Locate the cell with the specified text and output its [x, y] center coordinate. 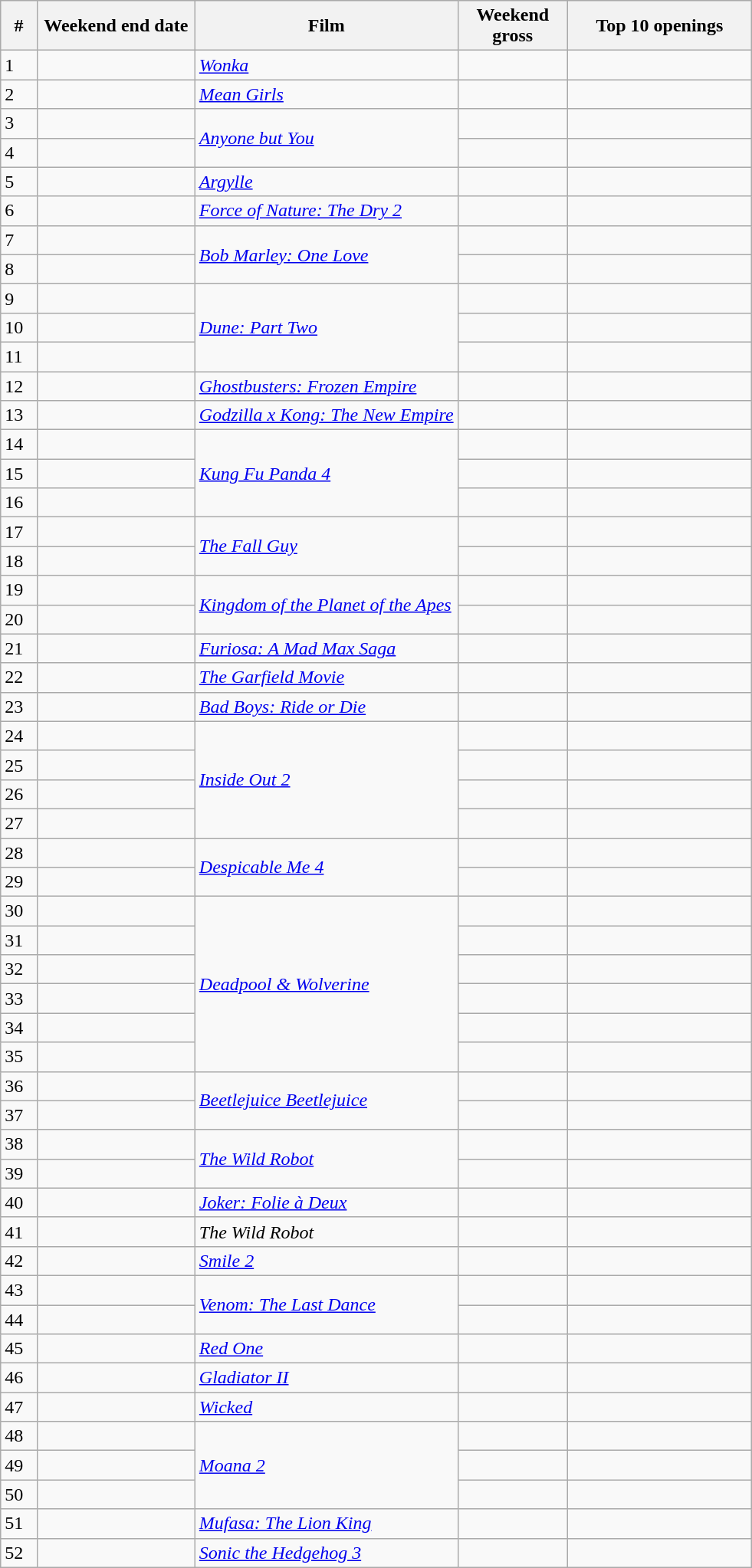
Venom: The Last Dance [327, 1304]
36 [19, 1086]
50 [19, 1494]
48 [19, 1436]
16 [19, 503]
38 [19, 1144]
Anyone but You [327, 138]
Gladiator II [327, 1378]
Dune: Part Two [327, 327]
15 [19, 474]
26 [19, 794]
41 [19, 1232]
Bad Boys: Ride or Die [327, 707]
17 [19, 532]
28 [19, 853]
Wonka [327, 65]
51 [19, 1524]
35 [19, 1057]
Deadpool & Wolverine [327, 984]
Weekend end date [116, 26]
Argylle [327, 182]
14 [19, 444]
Despicable Me 4 [327, 868]
23 [19, 707]
40 [19, 1202]
Joker: Folie à Deux [327, 1202]
42 [19, 1261]
43 [19, 1290]
9 [19, 298]
Weekendgross [512, 26]
33 [19, 999]
Godzilla x Kong: The New Empire [327, 415]
45 [19, 1349]
7 [19, 240]
Film [327, 26]
34 [19, 1028]
Ghostbusters: Frozen Empire [327, 385]
Mufasa: The Lion King [327, 1524]
Mean Girls [327, 94]
Wicked [327, 1407]
Force of Nature: The Dry 2 [327, 211]
13 [19, 415]
1 [19, 65]
3 [19, 123]
24 [19, 736]
12 [19, 385]
19 [19, 590]
30 [19, 911]
Sonic the Hedgehog 3 [327, 1553]
25 [19, 765]
# [19, 26]
46 [19, 1378]
32 [19, 969]
21 [19, 648]
18 [19, 561]
Kung Fu Panda 4 [327, 474]
The Garfield Movie [327, 677]
29 [19, 882]
39 [19, 1173]
31 [19, 940]
22 [19, 677]
27 [19, 823]
11 [19, 356]
Bob Marley: One Love [327, 254]
The Fall Guy [327, 546]
5 [19, 182]
49 [19, 1465]
Kingdom of the Planet of the Apes [327, 605]
2 [19, 94]
47 [19, 1407]
52 [19, 1553]
4 [19, 153]
10 [19, 327]
6 [19, 211]
44 [19, 1319]
Top 10 openings [659, 26]
Moana 2 [327, 1465]
Beetlejuice Beetlejuice [327, 1101]
Inside Out 2 [327, 779]
8 [19, 269]
Smile 2 [327, 1261]
Furiosa: A Mad Max Saga [327, 648]
Red One [327, 1349]
37 [19, 1115]
20 [19, 619]
